Scan for the cell matching the given text and deliver its [X, Y] coordinate at center. 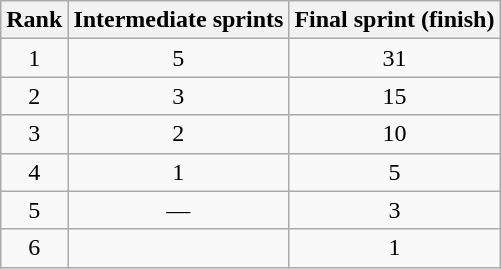
Final sprint (finish) [394, 20]
— [178, 210]
Intermediate sprints [178, 20]
6 [34, 248]
31 [394, 58]
15 [394, 96]
10 [394, 134]
4 [34, 172]
Rank [34, 20]
